Locate the cell with the specified text and output its (X, Y) center coordinate. 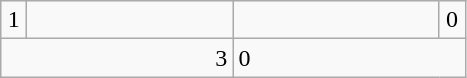
1 (14, 20)
3 (117, 58)
